Return the (x, y) coordinate for the center point of the cell that contains the specified text.  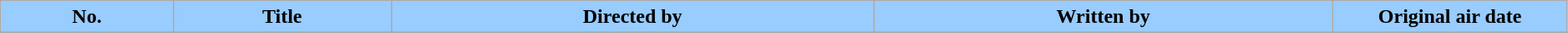
Title (282, 17)
No. (87, 17)
Directed by (632, 17)
Original air date (1450, 17)
Written by (1103, 17)
